Search for the cell housing the specified text and yield its (X, Y) center coordinate. 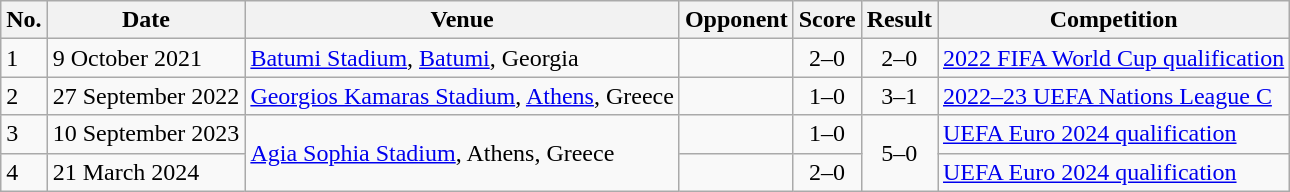
Competition (1114, 20)
Opponent (736, 20)
27 September 2022 (146, 96)
2 (24, 96)
3–1 (899, 96)
Georgios Kamaras Stadium, Athens, Greece (462, 96)
9 October 2021 (146, 58)
Agia Sophia Stadium, Athens, Greece (462, 153)
2022–23 UEFA Nations League C (1114, 96)
5–0 (899, 153)
21 March 2024 (146, 172)
4 (24, 172)
10 September 2023 (146, 134)
Score (827, 20)
No. (24, 20)
Venue (462, 20)
3 (24, 134)
1 (24, 58)
Date (146, 20)
Batumi Stadium, Batumi, Georgia (462, 58)
Result (899, 20)
2022 FIFA World Cup qualification (1114, 58)
